From the cell containing the given text, extract its center point as [X, Y] coordinate. 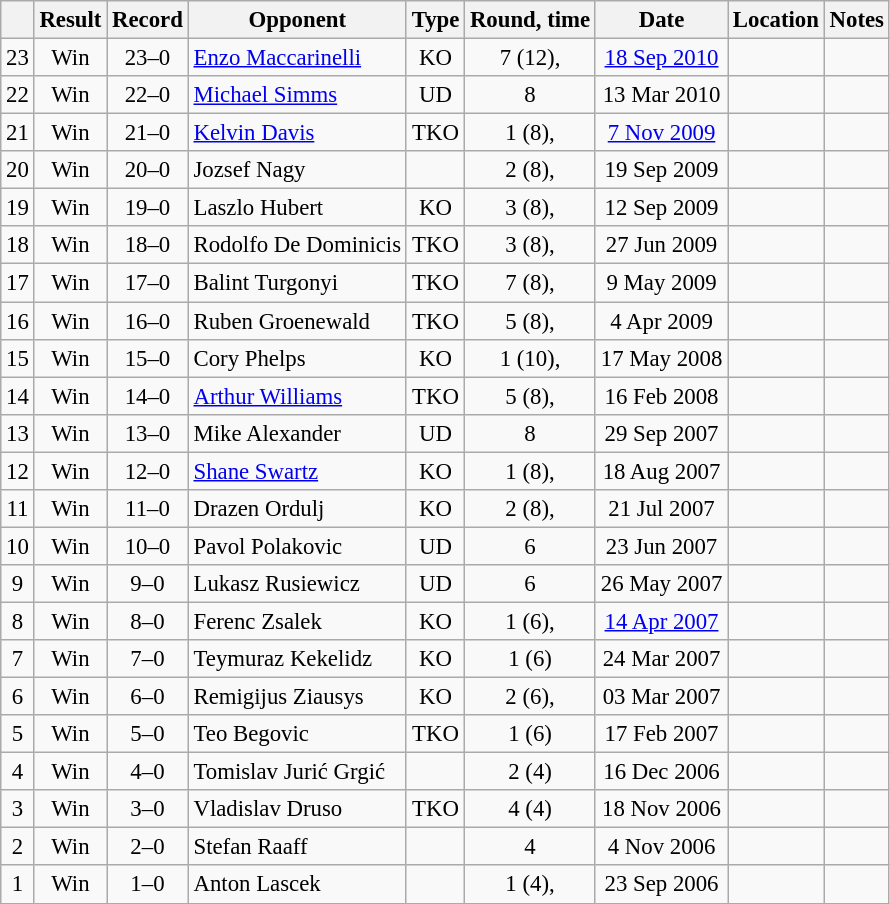
23–0 [148, 58]
Date [661, 20]
Lukasz Rusiewicz [297, 584]
2 (4) [530, 772]
23 Sep 2006 [661, 885]
7–0 [148, 659]
17 Feb 2007 [661, 734]
Michael Simms [297, 95]
12 Sep 2009 [661, 208]
Notes [856, 20]
18 Aug 2007 [661, 471]
Vladislav Druso [297, 809]
Type [435, 20]
15 [18, 358]
2 [18, 847]
22 [18, 95]
29 Sep 2007 [661, 433]
19 [18, 208]
21–0 [148, 133]
12–0 [148, 471]
Stefan Raaff [297, 847]
5–0 [148, 734]
Location [776, 20]
Laszlo Hubert [297, 208]
5 [18, 734]
Balint Turgonyi [297, 283]
7 (8), [530, 283]
22–0 [148, 95]
Pavol Polakovic [297, 546]
2 (6), [530, 697]
7 Nov 2009 [661, 133]
Teymuraz Kekelidz [297, 659]
Rodolfo De Dominicis [297, 245]
Teo Begovic [297, 734]
10–0 [148, 546]
Ferenc Zsalek [297, 621]
18 Nov 2006 [661, 809]
18–0 [148, 245]
Shane Swartz [297, 471]
8–0 [148, 621]
16 [18, 321]
1 [18, 885]
6–0 [148, 697]
14–0 [148, 396]
16–0 [148, 321]
Jozsef Nagy [297, 170]
11–0 [148, 509]
4 Nov 2006 [661, 847]
4 Apr 2009 [661, 321]
Record [148, 20]
14 [18, 396]
17–0 [148, 283]
Ruben Groenewald [297, 321]
20 [18, 170]
Anton Lascek [297, 885]
19 Sep 2009 [661, 170]
12 [18, 471]
17 [18, 283]
9 [18, 584]
3–0 [148, 809]
13 [18, 433]
2–0 [148, 847]
16 Dec 2006 [661, 772]
18 Sep 2010 [661, 58]
Kelvin Davis [297, 133]
9–0 [148, 584]
20–0 [148, 170]
Opponent [297, 20]
Arthur Williams [297, 396]
1 (4), [530, 885]
1 (6), [530, 621]
24 Mar 2007 [661, 659]
21 Jul 2007 [661, 509]
10 [18, 546]
Remigijus Ziausys [297, 697]
14 Apr 2007 [661, 621]
15–0 [148, 358]
Round, time [530, 20]
17 May 2008 [661, 358]
23 Jun 2007 [661, 546]
11 [18, 509]
19–0 [148, 208]
Mike Alexander [297, 433]
4 (4) [530, 809]
1 (10), [530, 358]
9 May 2009 [661, 283]
16 Feb 2008 [661, 396]
27 Jun 2009 [661, 245]
Enzo Maccarinelli [297, 58]
Drazen Ordulj [297, 509]
1–0 [148, 885]
7 (12), [530, 58]
7 [18, 659]
23 [18, 58]
Tomislav Jurić Grgić [297, 772]
3 [18, 809]
18 [18, 245]
03 Mar 2007 [661, 697]
26 May 2007 [661, 584]
13–0 [148, 433]
Cory Phelps [297, 358]
4–0 [148, 772]
21 [18, 133]
Result [70, 20]
13 Mar 2010 [661, 95]
